Locate the cell with the specified text and output its [X, Y] center coordinate. 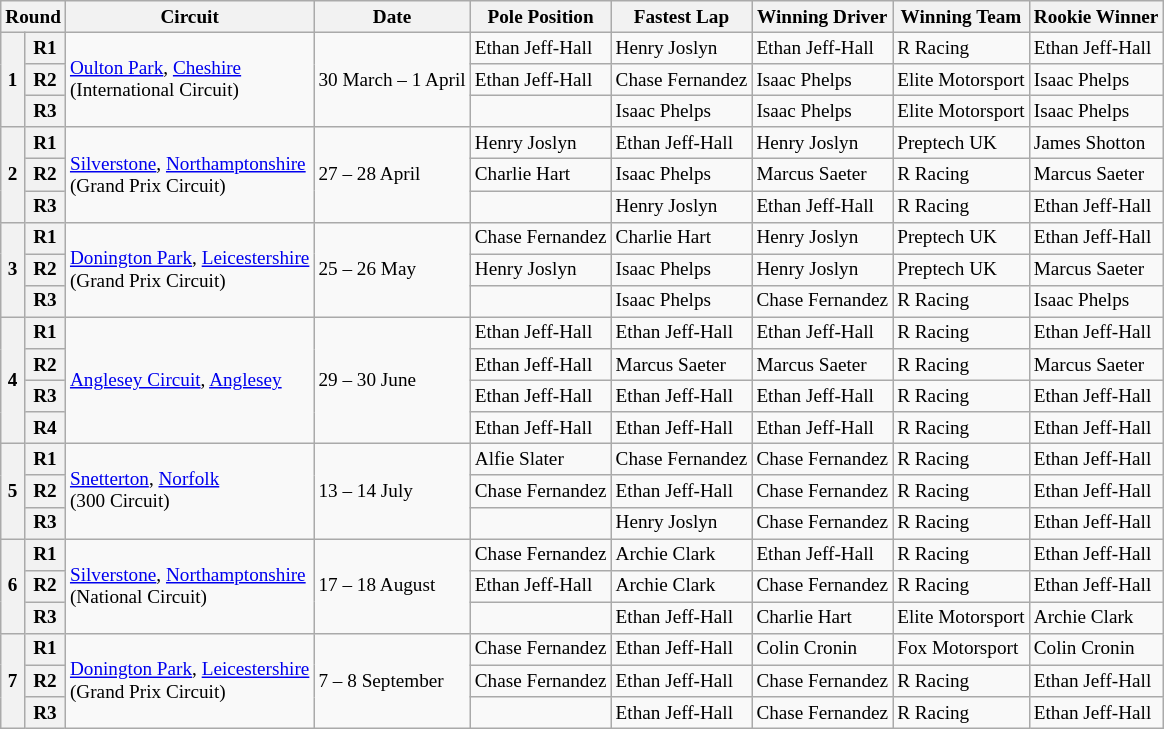
7 [13, 680]
5 [13, 492]
6 [13, 586]
7 – 8 September [392, 680]
Winning Team [962, 17]
James Shotton [1096, 143]
Date [392, 17]
30 March – 1 April [392, 80]
13 – 14 July [392, 492]
4 [13, 380]
R4 [44, 428]
1 [13, 80]
Oulton Park, Cheshire(International Circuit) [190, 80]
17 – 18 August [392, 586]
Snetterton, Norfolk(300 Circuit) [190, 492]
Winning Driver [822, 17]
29 – 30 June [392, 380]
2 [13, 174]
Round [34, 17]
Fox Motorsport [962, 649]
Rookie Winner [1096, 17]
27 – 28 April [392, 174]
Fastest Lap [682, 17]
Silverstone, Northamptonshire(National Circuit) [190, 586]
Anglesey Circuit, Anglesey [190, 380]
Circuit [190, 17]
Silverstone, Northamptonshire(Grand Prix Circuit) [190, 174]
3 [13, 270]
Pole Position [540, 17]
Alfie Slater [540, 460]
25 – 26 May [392, 270]
